Return the (x, y) coordinate for the center point of the cell that contains the specified text.  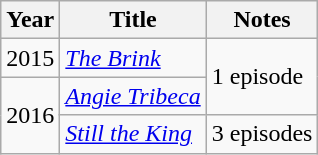
Notes (262, 20)
Title (133, 20)
Year (30, 20)
Angie Tribeca (133, 96)
2016 (30, 115)
Still the King (133, 134)
2015 (30, 58)
1 episode (262, 77)
3 episodes (262, 134)
The Brink (133, 58)
